Capture the cell that displays the provided text and extract its (x, y) central coordinate. 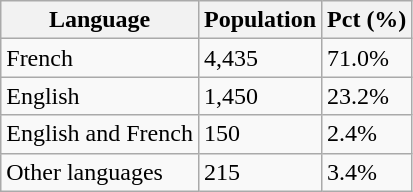
150 (260, 134)
23.2% (367, 96)
215 (260, 172)
3.4% (367, 172)
Other languages (100, 172)
4,435 (260, 58)
Language (100, 20)
Pct (%) (367, 20)
English (100, 96)
French (100, 58)
English and French (100, 134)
1,450 (260, 96)
71.0% (367, 58)
Population (260, 20)
2.4% (367, 134)
